Capture the cell that displays the provided text and extract its (X, Y) central coordinate. 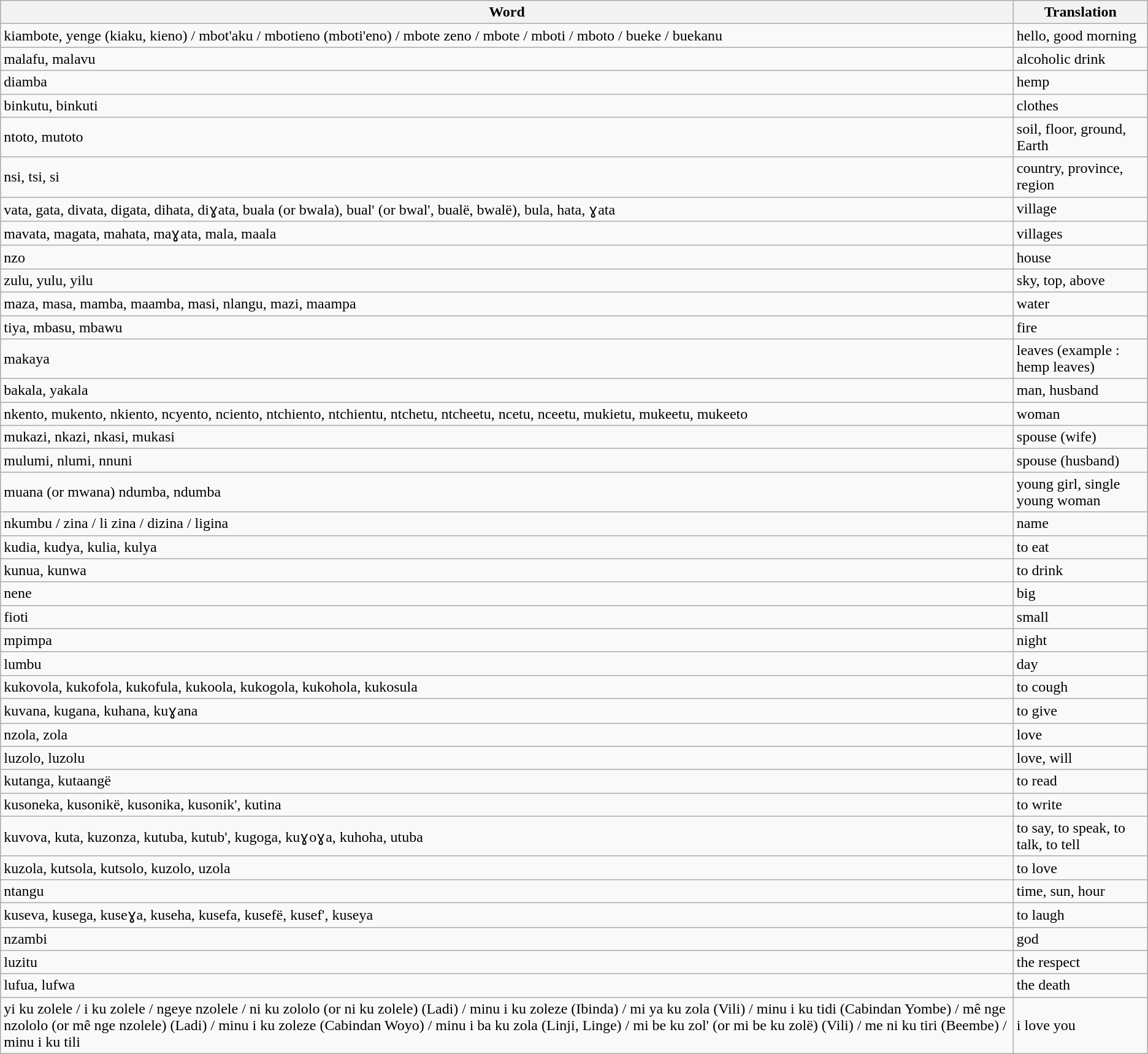
lumbu (507, 663)
Translation (1081, 12)
country, province, region (1081, 177)
nzo (507, 257)
nkento, mukento, nkiento, ncyento, nciento, ntchiento, ntchientu, ntchetu, ntcheetu, ncetu, nceetu, mukietu, mukeetu, mukeeto (507, 414)
soil, floor, ground, Earth (1081, 137)
small (1081, 617)
name (1081, 524)
love (1081, 735)
nzola, zola (507, 735)
big (1081, 594)
to say, to speak, to talk, to tell (1081, 836)
man, husband (1081, 391)
to drink (1081, 570)
kukovola, kukofola, kukofula, kukoola, kukogola, kukohola, kukosula (507, 687)
nene (507, 594)
hemp (1081, 82)
village (1081, 209)
leaves (example : hemp leaves) (1081, 359)
kudia, kudya, kulia, kulya (507, 547)
binkutu, binkuti (507, 105)
love, will (1081, 758)
kusoneka, kusonikë, kusonika, kusonik', kutina (507, 804)
sky, top, above (1081, 280)
kunua, kunwa (507, 570)
malafu, malavu (507, 59)
muana (or mwana) ndumba, ndumba (507, 492)
kiambote, yenge (kiaku, kieno) / mbot'aku / mbotieno (mboti'eno) / mbote zeno / mbote / mboti / mboto / bueke / buekanu (507, 36)
kuseva, kusega, kuseɣa, kuseha, kusefa, kusefë, kusef', kuseya (507, 915)
spouse (husband) (1081, 460)
to write (1081, 804)
to eat (1081, 547)
Word (507, 12)
lufua, lufwa (507, 985)
luzitu (507, 962)
bakala, yakala (507, 391)
villages (1081, 234)
ntoto, mutoto (507, 137)
nzambi (507, 939)
spouse (wife) (1081, 437)
i love you (1081, 1025)
to read (1081, 781)
the death (1081, 985)
fire (1081, 327)
hello, good morning (1081, 36)
to give (1081, 711)
kuvana, kugana, kuhana, kuɣana (507, 711)
mulumi, nlumi, nnuni (507, 460)
clothes (1081, 105)
to laugh (1081, 915)
day (1081, 663)
nsi, tsi, si (507, 177)
fioti (507, 617)
night (1081, 640)
to love (1081, 868)
house (1081, 257)
nkumbu / zina / li zina / dizina / ligina (507, 524)
ntangu (507, 891)
mavata, magata, mahata, maɣata, mala, maala (507, 234)
water (1081, 304)
luzolo, luzolu (507, 758)
vata, gata, divata, digata, dihata, diɣata, buala (or bwala), bual' (or bwal', bualë, bwalë), bula, hata, ɣata (507, 209)
diamba (507, 82)
tiya, mbasu, mbawu (507, 327)
the respect (1081, 962)
mpimpa (507, 640)
young girl, single young woman (1081, 492)
kuvova, kuta, kuzonza, kutuba, kutub', kugoga, kuɣoɣa, kuhoha, utuba (507, 836)
woman (1081, 414)
maza, masa, mamba, maamba, masi, nlangu, mazi, maampa (507, 304)
kutanga, kutaangë (507, 781)
alcoholic drink (1081, 59)
god (1081, 939)
time, sun, hour (1081, 891)
kuzola, kutsola, kutsolo, kuzolo, uzola (507, 868)
mukazi, nkazi, nkasi, mukasi (507, 437)
zulu, yulu, yilu (507, 280)
makaya (507, 359)
to cough (1081, 687)
